From the cell containing the given text, extract its center point as [x, y] coordinate. 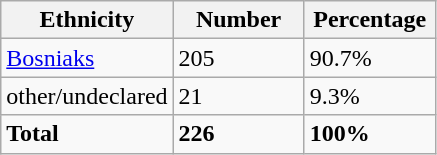
90.7% [370, 58]
205 [238, 58]
21 [238, 96]
100% [370, 134]
Bosniaks [87, 58]
Ethnicity [87, 20]
Percentage [370, 20]
Number [238, 20]
226 [238, 134]
Total [87, 134]
other/undeclared [87, 96]
9.3% [370, 96]
